Extract the [X, Y] coordinate from the center of the cell holding the provided text.  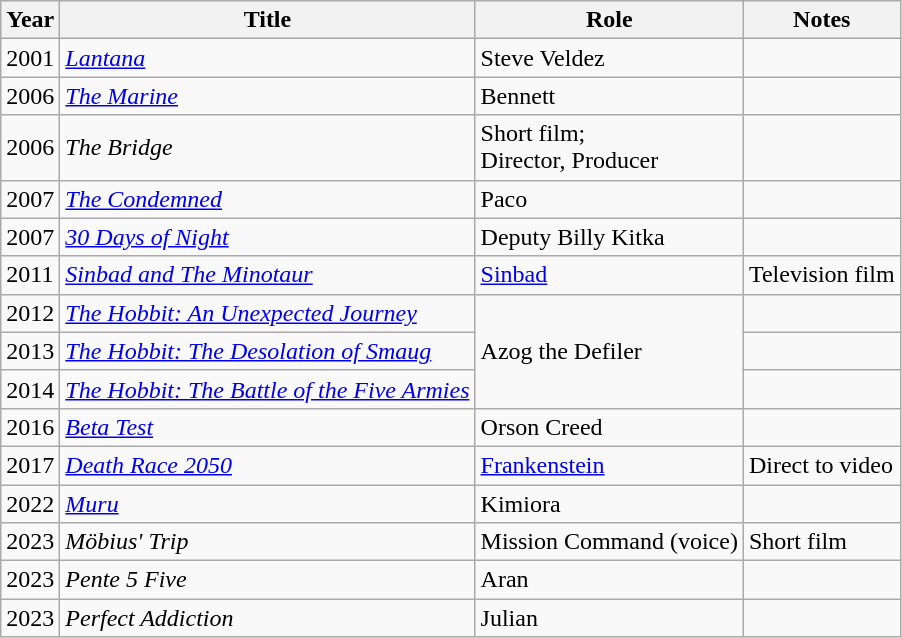
Short film;Director, Producer [609, 148]
Sinbad and The Minotaur [268, 275]
Mission Command (voice) [609, 542]
Bennett [609, 96]
Kimiora [609, 503]
The Marine [268, 96]
The Condemned [268, 199]
2013 [30, 351]
The Hobbit: The Desolation of Smaug [268, 351]
Year [30, 20]
Möbius' Trip [268, 542]
Pente 5 Five [268, 580]
Steve Veldez [609, 58]
Perfect Addiction [268, 618]
Muru [268, 503]
Deputy Billy Kitka [609, 237]
Orson Creed [609, 427]
The Hobbit: The Battle of the Five Armies [268, 389]
Notes [822, 20]
30 Days of Night [268, 237]
Paco [609, 199]
Short film [822, 542]
2022 [30, 503]
2017 [30, 465]
Julian [609, 618]
Frankenstein [609, 465]
Direct to video [822, 465]
2011 [30, 275]
Death Race 2050 [268, 465]
2014 [30, 389]
Sinbad [609, 275]
2001 [30, 58]
The Hobbit: An Unexpected Journey [268, 313]
Lantana [268, 58]
Aran [609, 580]
Azog the Defiler [609, 351]
Title [268, 20]
Beta Test [268, 427]
The Bridge [268, 148]
2016 [30, 427]
Role [609, 20]
2012 [30, 313]
Television film [822, 275]
